Capture the cell that displays the provided text and extract its (X, Y) central coordinate. 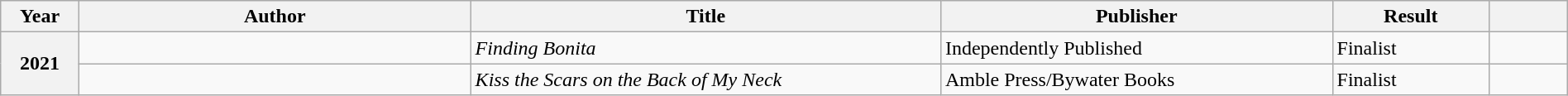
Publisher (1136, 17)
2021 (40, 64)
Title (705, 17)
Independently Published (1136, 48)
Author (275, 17)
Kiss the Scars on the Back of My Neck (705, 79)
Amble Press/Bywater Books (1136, 79)
Year (40, 17)
Result (1411, 17)
Finding Bonita (705, 48)
